Output the [x, y] coordinate of the center of the cell containing the given text.  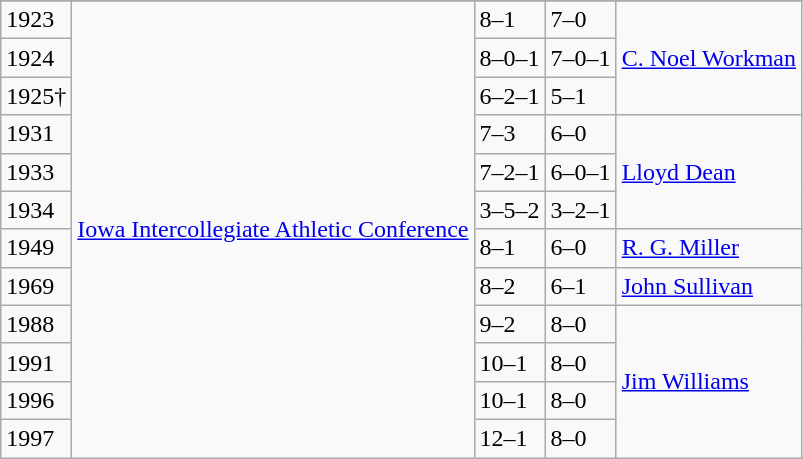
Jim Williams [708, 381]
Lloyd Dean [708, 172]
3–5–2 [510, 210]
5–1 [580, 96]
R. G. Miller [708, 248]
1934 [36, 210]
1925† [36, 96]
1949 [36, 248]
1933 [36, 172]
Iowa Intercollegiate Athletic Conference [273, 230]
6–0–1 [580, 172]
1991 [36, 362]
6–1 [580, 286]
1969 [36, 286]
12–1 [510, 438]
7–3 [510, 134]
3–2–1 [580, 210]
C. Noel Workman [708, 58]
1996 [36, 400]
8–2 [510, 286]
1997 [36, 438]
9–2 [510, 324]
1924 [36, 58]
8–0–1 [510, 58]
1988 [36, 324]
7–0 [580, 20]
6–2–1 [510, 96]
7–0–1 [580, 58]
7–2–1 [510, 172]
1923 [36, 20]
John Sullivan [708, 286]
1931 [36, 134]
